Determine the [X, Y] coordinate at the center of the cell enclosing the given text.  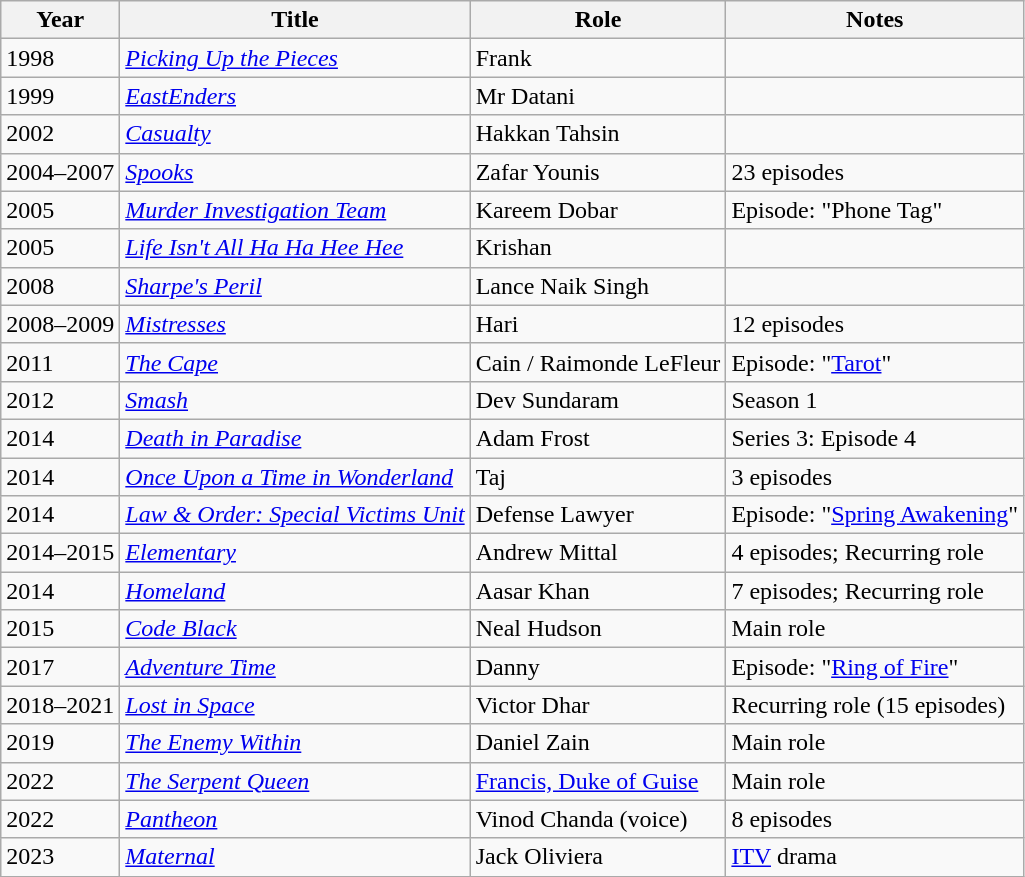
2002 [60, 134]
2008–2009 [60, 324]
ITV drama [875, 857]
Taj [598, 477]
The Cape [295, 362]
Homeland [295, 591]
2015 [60, 629]
Elementary [295, 553]
Lance Naik Singh [598, 286]
Episode: "Phone Tag" [875, 210]
7 episodes; Recurring role [875, 591]
Francis, Duke of Guise [598, 781]
Cain / Raimonde LeFleur [598, 362]
Picking Up the Pieces [295, 58]
Neal Hudson [598, 629]
Pantheon [295, 819]
2023 [60, 857]
Maternal [295, 857]
Death in Paradise [295, 438]
Lost in Space [295, 705]
Andrew Mittal [598, 553]
Code Black [295, 629]
Life Isn't All Ha Ha Hee Hee [295, 248]
Series 3: Episode 4 [875, 438]
Spooks [295, 172]
Episode: "Ring of Fire" [875, 667]
3 episodes [875, 477]
Episode: "Tarot" [875, 362]
2018–2021 [60, 705]
Smash [295, 400]
Frank [598, 58]
Hakkan Tahsin [598, 134]
Mistresses [295, 324]
The Enemy Within [295, 743]
2012 [60, 400]
Kareem Dobar [598, 210]
2017 [60, 667]
Vinod Chanda (voice) [598, 819]
Adam Frost [598, 438]
Recurring role (15 episodes) [875, 705]
2014–2015 [60, 553]
Mr Datani [598, 96]
2004–2007 [60, 172]
Adventure Time [295, 667]
Sharpe's Peril [295, 286]
Dev Sundaram [598, 400]
2008 [60, 286]
23 episodes [875, 172]
Murder Investigation Team [295, 210]
Hari [598, 324]
Episode: "Spring Awakening" [875, 515]
EastEnders [295, 96]
Zafar Younis [598, 172]
1999 [60, 96]
Title [295, 20]
Notes [875, 20]
8 episodes [875, 819]
Season 1 [875, 400]
4 episodes; Recurring role [875, 553]
Danny [598, 667]
The Serpent Queen [295, 781]
Jack Oliviera [598, 857]
Casualty [295, 134]
Role [598, 20]
1998 [60, 58]
Krishan [598, 248]
Law & Order: Special Victims Unit [295, 515]
12 episodes [875, 324]
2019 [60, 743]
2011 [60, 362]
Year [60, 20]
Daniel Zain [598, 743]
Aasar Khan [598, 591]
Once Upon a Time in Wonderland [295, 477]
Victor Dhar [598, 705]
Defense Lawyer [598, 515]
